Output the [x, y] coordinate of the center of the cell containing the given text.  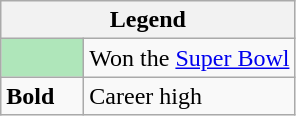
Career high [190, 96]
Legend [148, 20]
Bold [42, 96]
Won the Super Bowl [190, 58]
